Locate the cell with the specified text and output its [x, y] center coordinate. 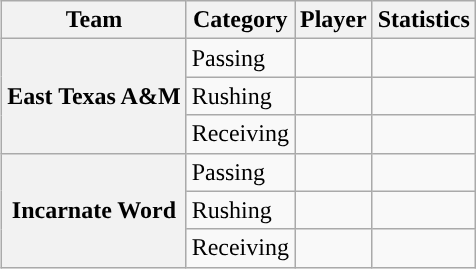
Incarnate Word [94, 210]
Team [94, 20]
Player [333, 20]
East Texas A&M [94, 96]
Statistics [424, 20]
Category [240, 20]
